Extract the (X, Y) coordinate from the center of the cell holding the provided text.  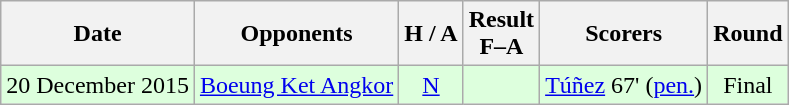
20 December 2015 (98, 85)
Round (748, 34)
Date (98, 34)
N (431, 85)
Boeung Ket Angkor (296, 85)
ResultF–A (501, 34)
Final (748, 85)
Scorers (624, 34)
Túñez 67' (pen.) (624, 85)
Opponents (296, 34)
H / A (431, 34)
